Extract the (x, y) coordinate from the center of the cell holding the provided text.  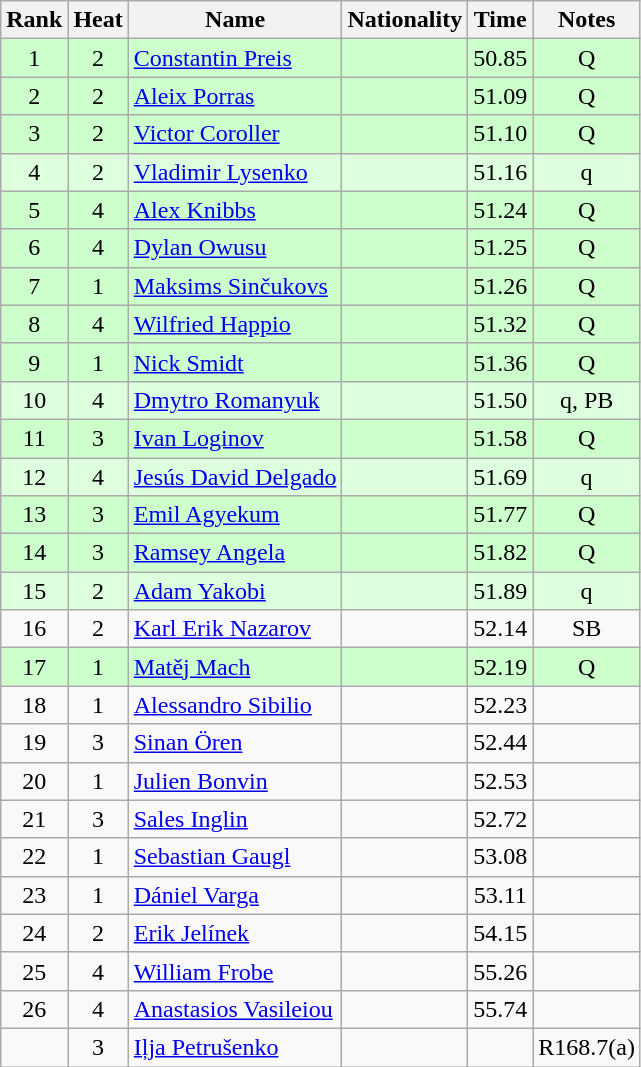
8 (34, 324)
Time (500, 20)
55.74 (500, 1009)
Nationality (405, 20)
24 (34, 933)
Karl Erik Nazarov (235, 629)
Maksims Sinčukovs (235, 286)
Dmytro Romanyuk (235, 400)
52.44 (500, 743)
Dániel Varga (235, 895)
53.11 (500, 895)
52.23 (500, 705)
55.26 (500, 971)
Victor Coroller (235, 134)
51.58 (500, 438)
William Frobe (235, 971)
Vladimir Lysenko (235, 172)
Emil Agyekum (235, 515)
17 (34, 667)
52.53 (500, 781)
Notes (587, 20)
7 (34, 286)
52.72 (500, 819)
51.10 (500, 134)
Wilfried Happio (235, 324)
21 (34, 819)
Anastasios Vasileiou (235, 1009)
16 (34, 629)
q, PB (587, 400)
51.77 (500, 515)
Rank (34, 20)
51.69 (500, 477)
14 (34, 553)
51.32 (500, 324)
Aleix Porras (235, 96)
22 (34, 857)
51.36 (500, 362)
R168.7(a) (587, 1047)
Alex Knibbs (235, 210)
51.82 (500, 553)
52.19 (500, 667)
9 (34, 362)
12 (34, 477)
Alessandro Sibilio (235, 705)
Dylan Owusu (235, 248)
Erik Jelínek (235, 933)
15 (34, 591)
11 (34, 438)
51.25 (500, 248)
53.08 (500, 857)
19 (34, 743)
Julien Bonvin (235, 781)
Adam Yakobi (235, 591)
SB (587, 629)
Jesús David Delgado (235, 477)
Ivan Loginov (235, 438)
Nick Smidt (235, 362)
50.85 (500, 58)
52.14 (500, 629)
Matěj Mach (235, 667)
Constantin Preis (235, 58)
51.50 (500, 400)
Sinan Ören (235, 743)
Iļja Petrušenko (235, 1047)
Ramsey Angela (235, 553)
51.24 (500, 210)
26 (34, 1009)
51.26 (500, 286)
51.16 (500, 172)
25 (34, 971)
54.15 (500, 933)
13 (34, 515)
18 (34, 705)
Heat (98, 20)
20 (34, 781)
23 (34, 895)
51.89 (500, 591)
5 (34, 210)
10 (34, 400)
6 (34, 248)
51.09 (500, 96)
Sales Inglin (235, 819)
Name (235, 20)
Sebastian Gaugl (235, 857)
